Pinpoint the cell where the given text exists, returning its (X, Y) midpoint coordinate. 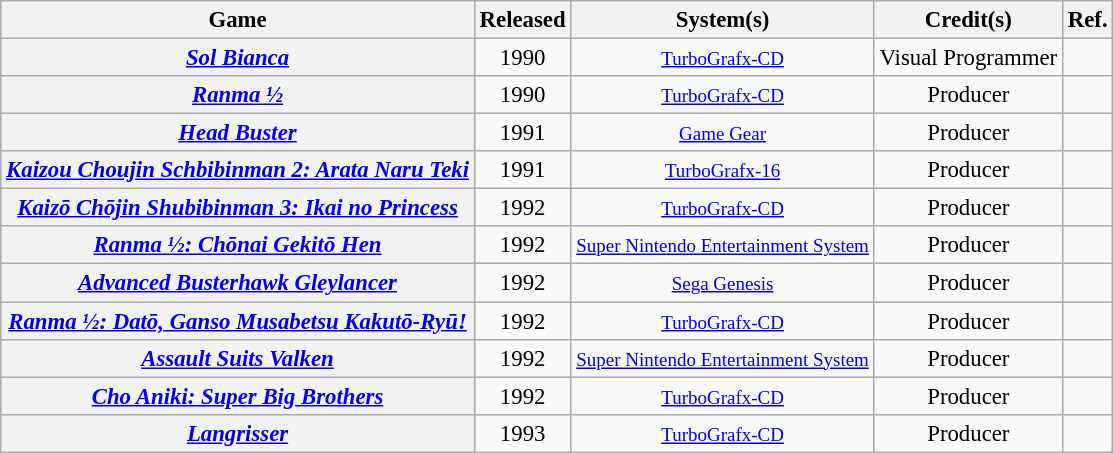
Kaizō Chōjin Shubibinman 3: Ikai no Princess (238, 208)
Cho Aniki: Super Big Brothers (238, 396)
System(s) (722, 20)
TurboGrafx-16 (722, 170)
Advanced Busterhawk Gleylancer (238, 283)
Assault Suits Valken (238, 358)
Game Gear (722, 133)
Visual Programmer (968, 58)
Sega Genesis (722, 283)
1993 (522, 433)
Ranma ½: Chōnai Gekitō Hen (238, 245)
Head Buster (238, 133)
Kaizou Choujin Schbibinman 2: Arata Naru Teki (238, 170)
Ranma ½: Datō, Ganso Musabetsu Kakutō-Ryū! (238, 321)
Game (238, 20)
Ranma ½ (238, 95)
Langrisser (238, 433)
Ref. (1087, 20)
Credit(s) (968, 20)
Released (522, 20)
Sol Bianca (238, 58)
